Output the [X, Y] coordinate of the center of the cell containing the given text.  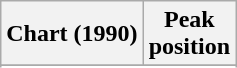
Peakposition [189, 34]
Chart (1990) [72, 34]
